Extract the (X, Y) coordinate from the center of the cell holding the provided text.  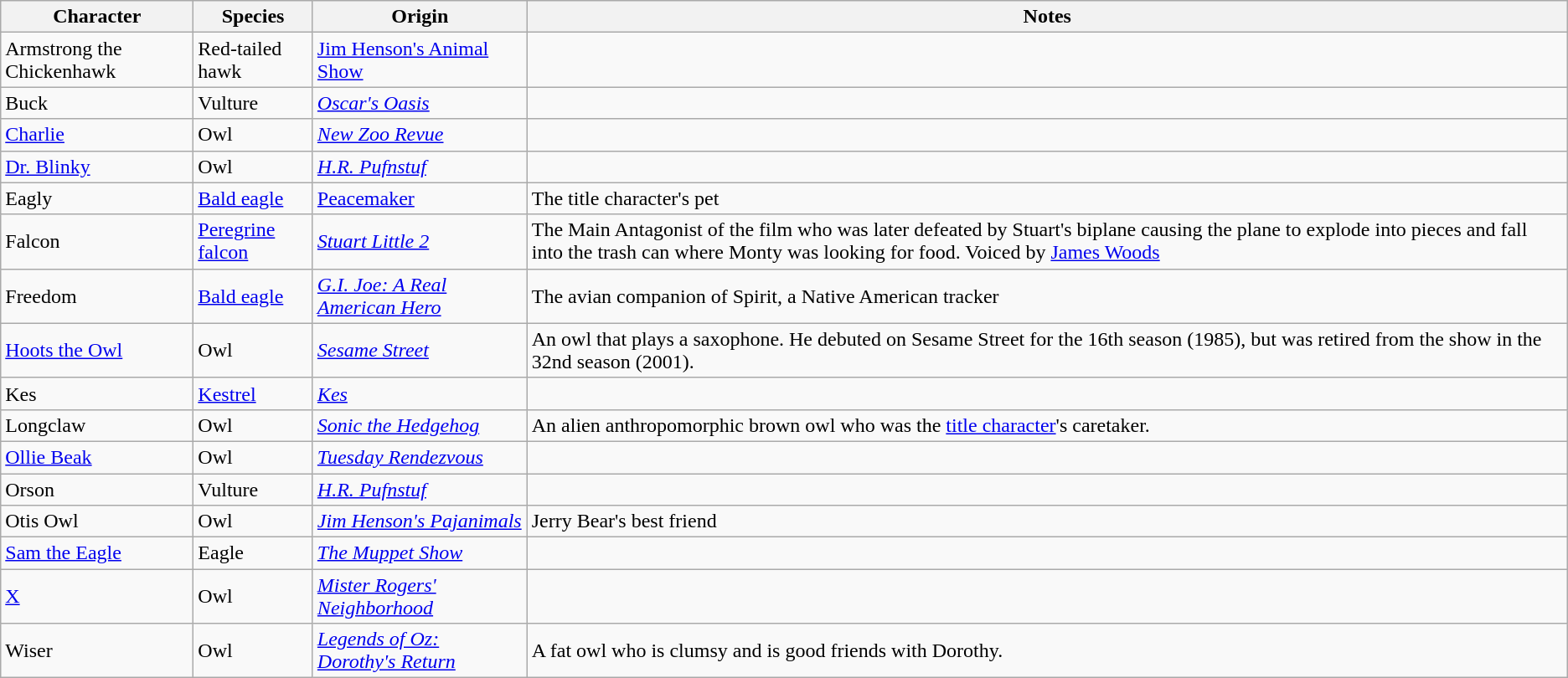
The title character's pet (1047, 198)
Freedom (97, 296)
A fat owl who is clumsy and is good friends with Dorothy. (1047, 651)
Otis Owl (97, 521)
Sesame Street (420, 350)
The avian companion of Spirit, a Native American tracker (1047, 296)
Peregrine falcon (253, 241)
Species (253, 17)
Peacemaker (420, 198)
Jerry Bear's best friend (1047, 521)
G.I. Joe: A Real American Hero (420, 296)
Orson (97, 490)
Buck (97, 103)
Ollie Beak (97, 457)
Oscar's Oasis (420, 103)
Dr. Blinky (97, 167)
Legends of Oz: Dorothy's Return (420, 651)
Jim Henson's Animal Show (420, 60)
Jim Henson's Pajanimals (420, 521)
Stuart Little 2 (420, 241)
New Zoo Revue (420, 135)
An alien anthropomorphic brown owl who was the title character's caretaker. (1047, 425)
Eagle (253, 553)
Character (97, 17)
Falcon (97, 241)
Wiser (97, 651)
Origin (420, 17)
Charlie (97, 135)
Armstrong the Chickenhawk (97, 60)
Sam the Eagle (97, 553)
Kestrel (253, 393)
Notes (1047, 17)
The Muppet Show (420, 553)
Longclaw (97, 425)
Red-tailed hawk (253, 60)
Sonic the Hedgehog (420, 425)
Mister Rogers' Neighborhood (420, 596)
Hoots the Owl (97, 350)
An owl that plays a saxophone. He debuted on Sesame Street for the 16th season (1985), but was retired from the show in the 32nd season (2001). (1047, 350)
Tuesday Rendezvous (420, 457)
Eagly (97, 198)
X (97, 596)
